Capture the cell that displays the provided text and extract its (x, y) central coordinate. 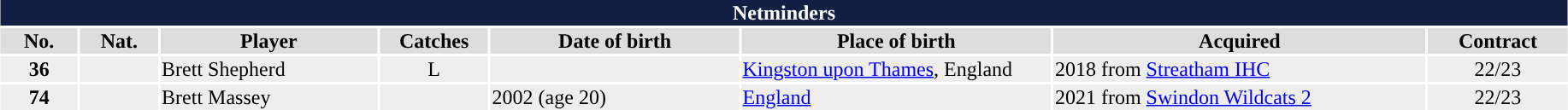
Acquired (1240, 41)
2021 from Swindon Wildcats 2 (1240, 97)
2018 from Streatham IHC (1240, 69)
Contract (1498, 41)
England (896, 97)
Player (269, 41)
Kingston upon Thames, England (896, 69)
74 (39, 97)
Catches (434, 41)
Nat. (120, 41)
2002 (age 20) (615, 97)
Netminders (783, 13)
Place of birth (896, 41)
Brett Massey (269, 97)
L (434, 69)
36 (39, 69)
Date of birth (615, 41)
No. (39, 41)
Brett Shepherd (269, 69)
